Return the (X, Y) coordinate for the center point of the cell that contains the specified text.  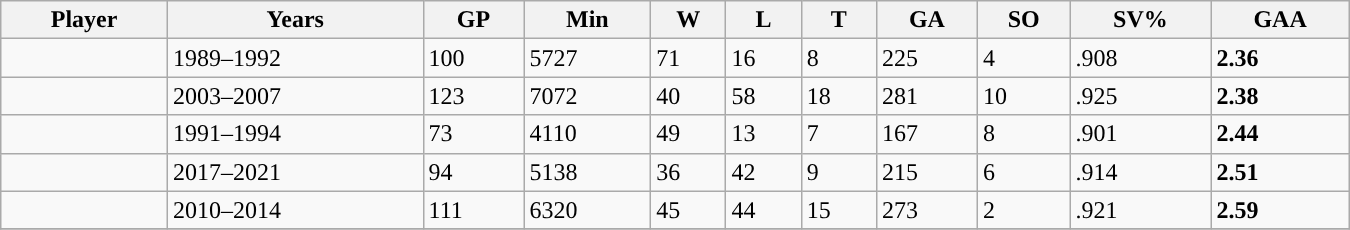
215 (926, 172)
.914 (1140, 172)
1991–1994 (295, 134)
2017–2021 (295, 172)
GP (474, 20)
13 (764, 134)
2.38 (1280, 96)
71 (688, 58)
2010–2014 (295, 210)
4110 (588, 134)
2.44 (1280, 134)
.925 (1140, 96)
94 (474, 172)
6 (1023, 172)
9 (838, 172)
SV% (1140, 20)
T (838, 20)
100 (474, 58)
281 (926, 96)
GAA (1280, 20)
6320 (588, 210)
Years (295, 20)
Player (84, 20)
7072 (588, 96)
L (764, 20)
15 (838, 210)
1989–1992 (295, 58)
5727 (588, 58)
36 (688, 172)
2003–2007 (295, 96)
4 (1023, 58)
73 (474, 134)
GA (926, 20)
5138 (588, 172)
.908 (1140, 58)
123 (474, 96)
Min (588, 20)
7 (838, 134)
.901 (1140, 134)
58 (764, 96)
45 (688, 210)
111 (474, 210)
2.51 (1280, 172)
44 (764, 210)
.921 (1140, 210)
W (688, 20)
40 (688, 96)
2.59 (1280, 210)
49 (688, 134)
10 (1023, 96)
2 (1023, 210)
SO (1023, 20)
42 (764, 172)
167 (926, 134)
18 (838, 96)
16 (764, 58)
2.36 (1280, 58)
273 (926, 210)
225 (926, 58)
